Provide the [x, y] coordinate of the cell's center where the given text is located.  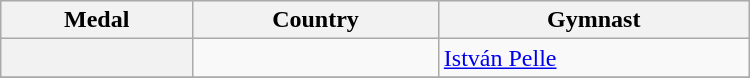
István Pelle [594, 58]
Country [316, 20]
Gymnast [594, 20]
Medal [97, 20]
